Scan for the cell matching the given text and deliver its (X, Y) coordinate at center. 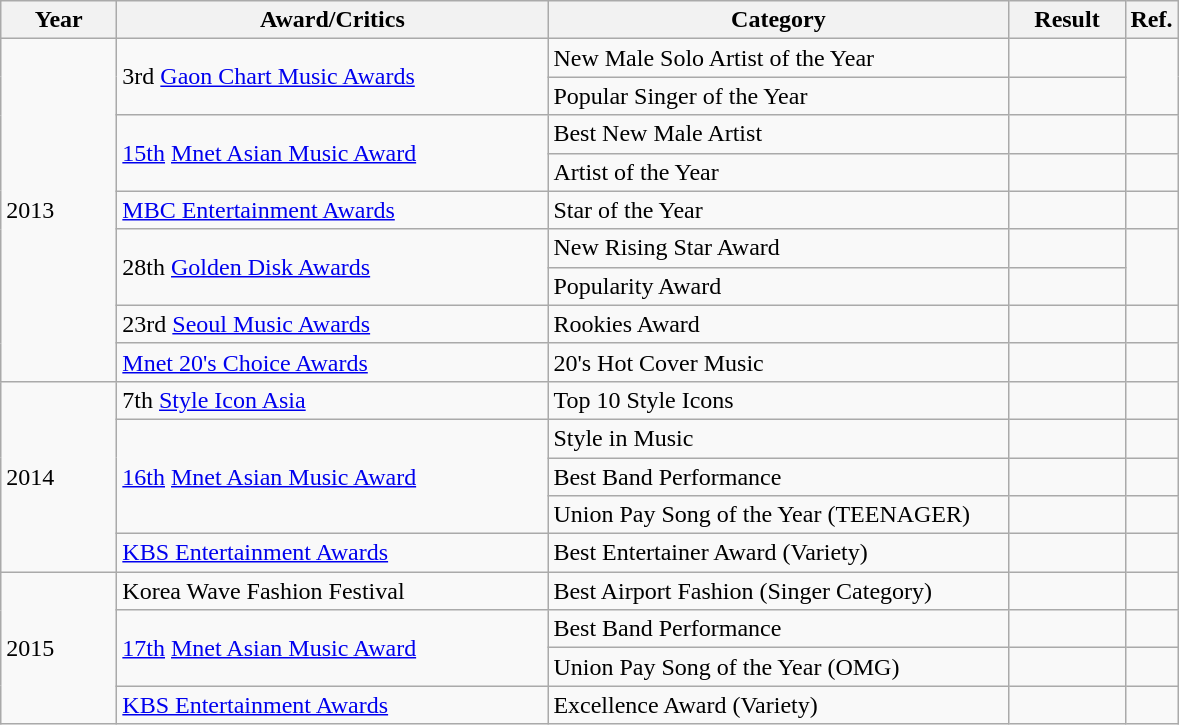
2013 (59, 210)
MBC Entertainment Awards (332, 210)
28th Golden Disk Awards (332, 267)
Korea Wave Fashion Festival (332, 591)
New Rising Star Award (778, 248)
Year (59, 20)
7th Style Icon Asia (332, 400)
Best Airport Fashion (Singer Category) (778, 591)
Star of the Year (778, 210)
Artist of the Year (778, 172)
Popular Singer of the Year (778, 96)
Union Pay Song of the Year (TEENAGER) (778, 515)
Award/Critics (332, 20)
Ref. (1152, 20)
Category (778, 20)
Best New Male Artist (778, 134)
New Male Solo Artist of the Year (778, 58)
2014 (59, 476)
16th Mnet Asian Music Award (332, 476)
Popularity Award (778, 286)
Excellence Award (Variety) (778, 705)
20's Hot Cover Music (778, 362)
Best Entertainer Award (Variety) (778, 553)
Style in Music (778, 438)
Top 10 Style Icons (778, 400)
23rd Seoul Music Awards (332, 324)
Mnet 20's Choice Awards (332, 362)
15th Mnet Asian Music Award (332, 153)
Result (1067, 20)
Rookies Award (778, 324)
Union Pay Song of the Year (OMG) (778, 667)
2015 (59, 648)
17th Mnet Asian Music Award (332, 648)
3rd Gaon Chart Music Awards (332, 77)
